Pinpoint the cell where the given text exists, returning its (X, Y) midpoint coordinate. 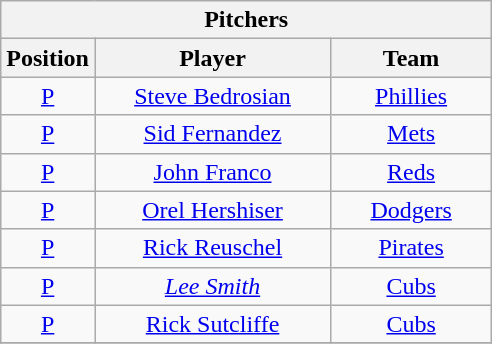
John Franco (212, 172)
Mets (412, 134)
Phillies (412, 96)
Steve Bedrosian (212, 96)
Player (212, 58)
Team (412, 58)
Reds (412, 172)
Pitchers (246, 20)
Rick Sutcliffe (212, 324)
Position (48, 58)
Sid Fernandez (212, 134)
Rick Reuschel (212, 248)
Dodgers (412, 210)
Orel Hershiser (212, 210)
Lee Smith (212, 286)
Pirates (412, 248)
